Detect which cell encompasses the target text, then output its (X, Y) center coordinate. 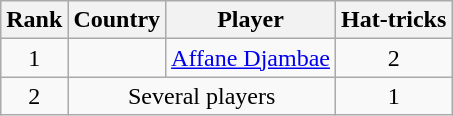
Hat-tricks (393, 20)
Affane Djambae (251, 58)
Several players (202, 96)
Rank (34, 20)
Player (251, 20)
Country (117, 20)
